Scan for the cell matching the given text and deliver its (x, y) coordinate at center. 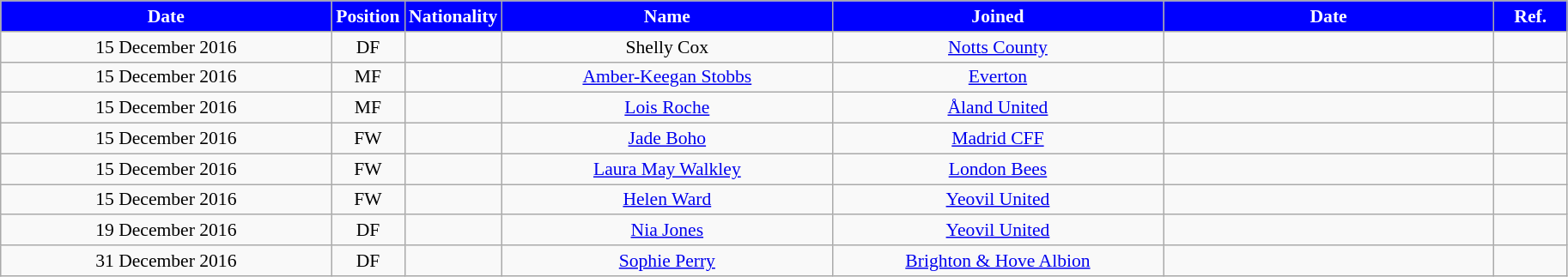
Name (666, 16)
Ref. (1530, 16)
Nationality (453, 16)
Helen Ward (666, 200)
Joined (998, 16)
Madrid CFF (998, 139)
Jade Boho (666, 139)
Lois Roche (666, 108)
Shelly Cox (666, 47)
Brighton & Hove Albion (998, 261)
Amber-Keegan Stobbs (666, 77)
19 December 2016 (167, 231)
31 December 2016 (167, 261)
Nia Jones (666, 231)
Position (368, 16)
Sophie Perry (666, 261)
Everton (998, 77)
Åland United (998, 108)
Notts County (998, 47)
Laura May Walkley (666, 169)
London Bees (998, 169)
